Locate the cell with the specified text and output its [X, Y] center coordinate. 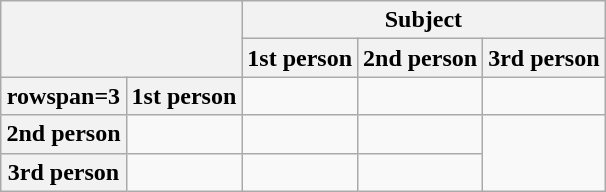
Subject [424, 20]
rowspan=3 [64, 96]
